Identify which cell holds the provided text, then report its (X, Y) central coordinate. 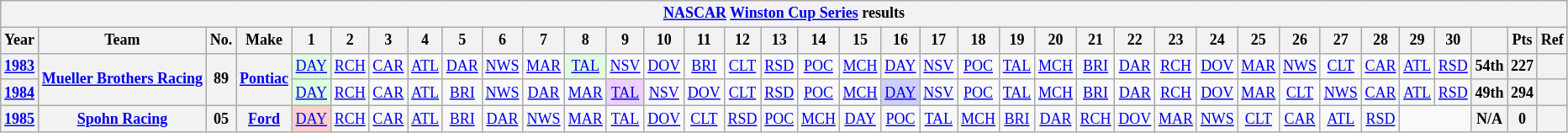
22 (1135, 40)
1983 (20, 66)
11 (704, 40)
13 (779, 40)
5 (462, 40)
25 (1259, 40)
12 (742, 40)
7 (544, 40)
15 (860, 40)
89 (220, 79)
54th (1490, 66)
29 (1418, 40)
0 (1523, 118)
227 (1523, 66)
10 (664, 40)
4 (425, 40)
Pontiac (264, 79)
6 (503, 40)
17 (938, 40)
Mueller Brothers Racing (122, 79)
NASCAR Winston Cup Series results (784, 13)
30 (1453, 40)
05 (220, 118)
1985 (20, 118)
16 (900, 40)
Pts (1523, 40)
8 (585, 40)
Team (122, 40)
23 (1176, 40)
294 (1523, 93)
19 (1016, 40)
Make (264, 40)
18 (979, 40)
No. (220, 40)
27 (1340, 40)
Spohn Racing (122, 118)
49th (1490, 93)
24 (1217, 40)
26 (1300, 40)
3 (388, 40)
14 (819, 40)
28 (1381, 40)
1 (311, 40)
Year (20, 40)
21 (1095, 40)
Ford (264, 118)
2 (350, 40)
20 (1056, 40)
1984 (20, 93)
Ref (1552, 40)
9 (626, 40)
N/A (1490, 118)
